Output the (X, Y) coordinate of the center of the cell containing the given text.  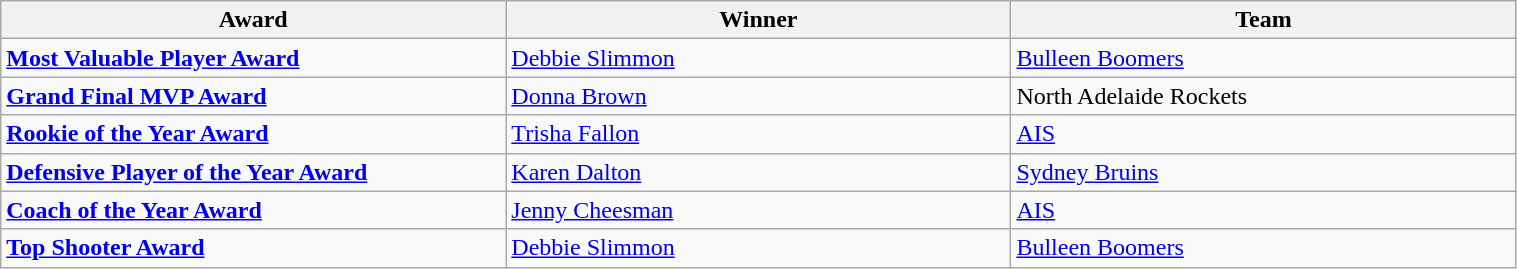
Winner (758, 20)
Defensive Player of the Year Award (254, 172)
Rookie of the Year Award (254, 134)
Karen Dalton (758, 172)
Jenny Cheesman (758, 210)
Grand Final MVP Award (254, 96)
Most Valuable Player Award (254, 58)
Team (1264, 20)
Sydney Bruins (1264, 172)
North Adelaide Rockets (1264, 96)
Donna Brown (758, 96)
Trisha Fallon (758, 134)
Top Shooter Award (254, 248)
Coach of the Year Award (254, 210)
Award (254, 20)
